Scan for the cell matching the given text and deliver its [X, Y] coordinate at center. 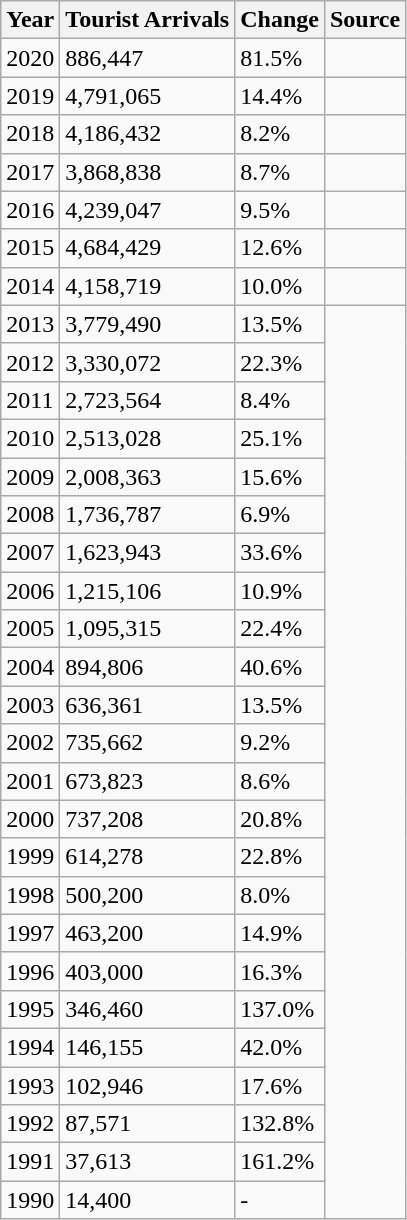
1997 [30, 933]
2009 [30, 477]
2011 [30, 400]
- [280, 1200]
1998 [30, 895]
1991 [30, 1162]
16.3% [280, 971]
12.6% [280, 248]
22.3% [280, 362]
1990 [30, 1200]
15.6% [280, 477]
42.0% [280, 1047]
403,000 [148, 971]
81.5% [280, 58]
2016 [30, 210]
161.2% [280, 1162]
500,200 [148, 895]
2,513,028 [148, 438]
8.7% [280, 172]
10.9% [280, 591]
102,946 [148, 1085]
3,330,072 [148, 362]
614,278 [148, 857]
2006 [30, 591]
3,779,490 [148, 324]
8.0% [280, 895]
Source [364, 20]
4,239,047 [148, 210]
2002 [30, 743]
1992 [30, 1124]
25.1% [280, 438]
1994 [30, 1047]
1999 [30, 857]
2012 [30, 362]
673,823 [148, 781]
8.4% [280, 400]
2007 [30, 553]
4,186,432 [148, 134]
3,868,838 [148, 172]
9.5% [280, 210]
22.8% [280, 857]
2020 [30, 58]
4,158,719 [148, 286]
137.0% [280, 1009]
2008 [30, 515]
2,008,363 [148, 477]
463,200 [148, 933]
1993 [30, 1085]
1995 [30, 1009]
22.4% [280, 629]
17.6% [280, 1085]
8.2% [280, 134]
2010 [30, 438]
14,400 [148, 1200]
346,460 [148, 1009]
2014 [30, 286]
14.9% [280, 933]
2015 [30, 248]
2004 [30, 667]
2018 [30, 134]
6.9% [280, 515]
2019 [30, 96]
737,208 [148, 819]
2013 [30, 324]
33.6% [280, 553]
2,723,564 [148, 400]
Change [280, 20]
1,095,315 [148, 629]
146,155 [148, 1047]
1996 [30, 971]
2003 [30, 705]
886,447 [148, 58]
132.8% [280, 1124]
4,684,429 [148, 248]
37,613 [148, 1162]
4,791,065 [148, 96]
1,736,787 [148, 515]
8.6% [280, 781]
894,806 [148, 667]
2000 [30, 819]
1,623,943 [148, 553]
2017 [30, 172]
20.8% [280, 819]
2005 [30, 629]
10.0% [280, 286]
40.6% [280, 667]
Year [30, 20]
636,361 [148, 705]
14.4% [280, 96]
735,662 [148, 743]
Tourist Arrivals [148, 20]
9.2% [280, 743]
1,215,106 [148, 591]
87,571 [148, 1124]
2001 [30, 781]
